Return the (x, y) coordinate for the center point of the cell that contains the specified text.  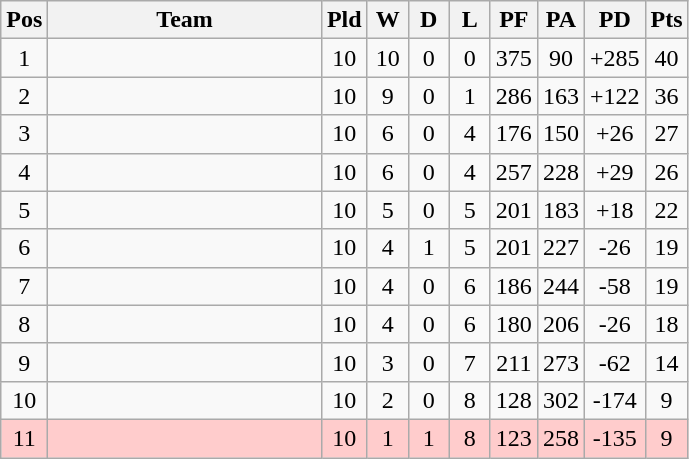
228 (560, 172)
D (428, 20)
227 (560, 248)
PD (614, 20)
-135 (614, 438)
206 (560, 324)
W (388, 20)
163 (560, 96)
286 (514, 96)
Pts (666, 20)
183 (560, 210)
375 (514, 58)
123 (514, 438)
+18 (614, 210)
273 (560, 362)
26 (666, 172)
PF (514, 20)
L (470, 20)
Pos (24, 20)
11 (24, 438)
-62 (614, 362)
22 (666, 210)
18 (666, 324)
+26 (614, 134)
Team (185, 20)
244 (560, 286)
150 (560, 134)
257 (514, 172)
211 (514, 362)
180 (514, 324)
-58 (614, 286)
40 (666, 58)
14 (666, 362)
+29 (614, 172)
+122 (614, 96)
-174 (614, 400)
128 (514, 400)
PA (560, 20)
Pld (344, 20)
27 (666, 134)
258 (560, 438)
90 (560, 58)
176 (514, 134)
+285 (614, 58)
36 (666, 96)
186 (514, 286)
302 (560, 400)
